Locate the cell with the specified text and output its [X, Y] center coordinate. 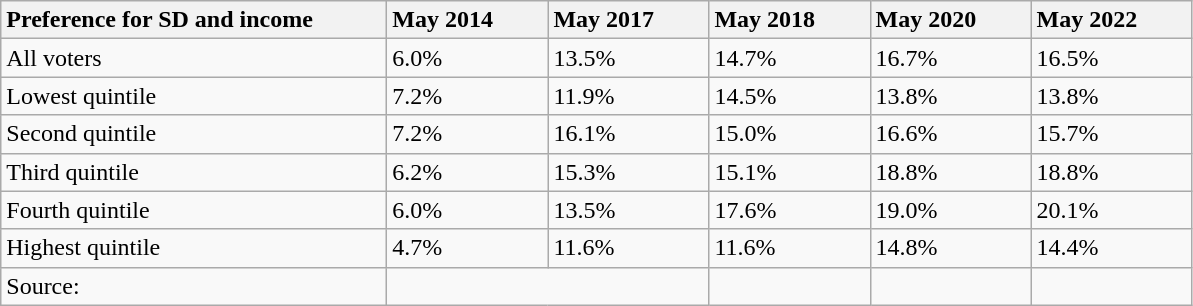
17.6% [790, 210]
Highest quintile [194, 248]
4.7% [468, 248]
14.8% [950, 248]
All voters [194, 58]
14.5% [790, 96]
Fourth quintile [194, 210]
14.4% [1112, 248]
Second quintile [194, 134]
Lowest quintile [194, 96]
15.0% [790, 134]
15.3% [628, 172]
May 2014 [468, 20]
6.2% [468, 172]
16.6% [950, 134]
Source: [194, 286]
15.1% [790, 172]
11.9% [628, 96]
14.7% [790, 58]
15.7% [1112, 134]
20.1% [1112, 210]
May 2018 [790, 20]
May 2020 [950, 20]
May 2017 [628, 20]
16.1% [628, 134]
Preference for SD and income [194, 20]
Third quintile [194, 172]
16.7% [950, 58]
19.0% [950, 210]
16.5% [1112, 58]
May 2022 [1112, 20]
